Provide the [x, y] coordinate of the cell's center where the given text is located.  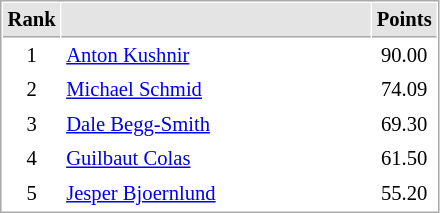
Anton Kushnir [216, 56]
Points [404, 20]
61.50 [404, 158]
74.09 [404, 90]
Guilbaut Colas [216, 158]
Dale Begg-Smith [216, 124]
5 [32, 194]
Rank [32, 20]
2 [32, 90]
90.00 [404, 56]
4 [32, 158]
69.30 [404, 124]
3 [32, 124]
1 [32, 56]
55.20 [404, 194]
Michael Schmid [216, 90]
Jesper Bjoernlund [216, 194]
